Determine the (X, Y) coordinate at the center of the cell enclosing the given text.  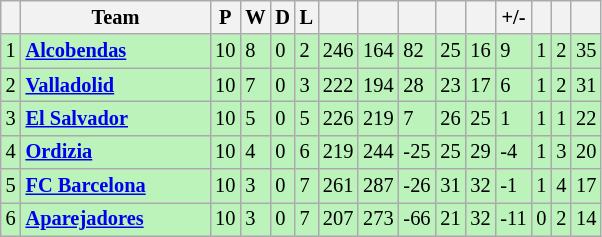
21 (450, 219)
8 (255, 51)
-66 (418, 219)
194 (378, 85)
28 (418, 85)
287 (378, 186)
16 (480, 51)
-26 (418, 186)
35 (586, 51)
14 (586, 219)
W (255, 17)
FC Barcelona (116, 186)
22 (586, 118)
L (306, 17)
273 (378, 219)
Ordizia (116, 152)
23 (450, 85)
9 (513, 51)
-4 (513, 152)
29 (480, 152)
-25 (418, 152)
244 (378, 152)
Team (116, 17)
Aparejadores (116, 219)
-1 (513, 186)
P (225, 17)
D (282, 17)
226 (338, 118)
164 (378, 51)
20 (586, 152)
Alcobendas (116, 51)
26 (450, 118)
222 (338, 85)
207 (338, 219)
El Salvador (116, 118)
246 (338, 51)
261 (338, 186)
Valladolid (116, 85)
82 (418, 51)
-11 (513, 219)
+/- (513, 17)
